Extract the [X, Y] coordinate from the center of the cell holding the provided text.  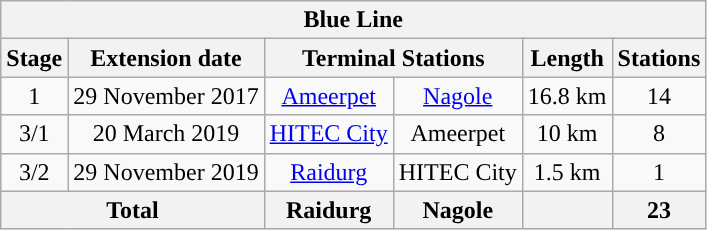
20 March 2019 [166, 134]
Stations [659, 58]
Terminal Stations [393, 58]
3/1 [34, 134]
Blue Line [354, 20]
8 [659, 134]
3/2 [34, 172]
16.8 km [567, 96]
29 November 2019 [166, 172]
Total [132, 210]
Length [567, 58]
Stage [34, 58]
Extension date [166, 58]
29 November 2017 [166, 96]
14 [659, 96]
10 km [567, 134]
23 [659, 210]
1.5 km [567, 172]
